Pinpoint the cell where the given text exists, returning its [X, Y] midpoint coordinate. 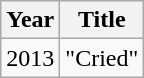
Year [30, 20]
Title [102, 20]
"Cried" [102, 58]
2013 [30, 58]
